Find where the given text appears and provide that cell's center as [x, y] coordinate. 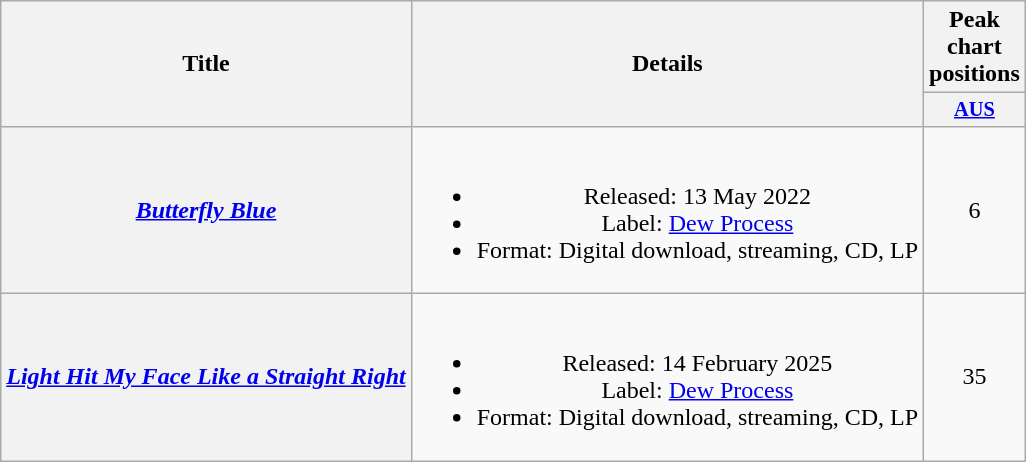
AUS [975, 110]
Details [667, 64]
Light Hit My Face Like a Straight Right [206, 378]
6 [975, 210]
Released: 14 February 2025Label: Dew ProcessFormat: Digital download, streaming, CD, LP [667, 378]
Title [206, 64]
35 [975, 378]
Peak chart positions [975, 47]
Released: 13 May 2022Label: Dew ProcessFormat: Digital download, streaming, CD, LP [667, 210]
Butterfly Blue [206, 210]
